Extract the [X, Y] coordinate from the center of the cell holding the provided text.  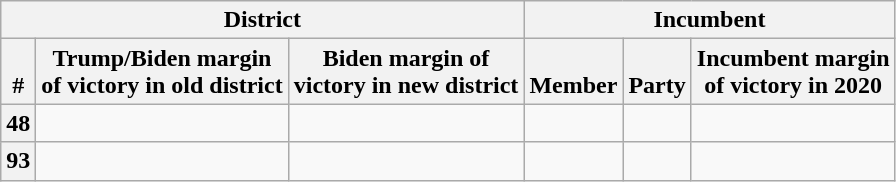
Member [574, 72]
48 [18, 123]
Incumbent [710, 20]
93 [18, 161]
Biden margin ofvictory in new district [406, 72]
Trump/Biden marginof victory in old district [162, 72]
District [262, 20]
# [18, 72]
Incumbent marginof victory in 2020 [793, 72]
Party [657, 72]
